Output the (X, Y) coordinate of the center of the cell containing the given text.  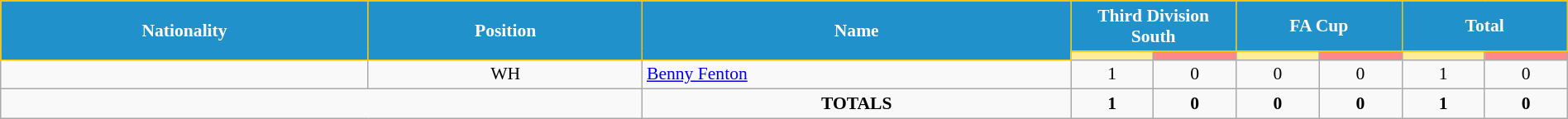
Total (1484, 26)
Third Division South (1153, 26)
Benny Fenton (857, 74)
FA Cup (1319, 26)
TOTALS (857, 104)
Name (857, 30)
WH (505, 74)
Position (505, 30)
Nationality (185, 30)
